Pinpoint the cell where the given text exists, returning its (X, Y) midpoint coordinate. 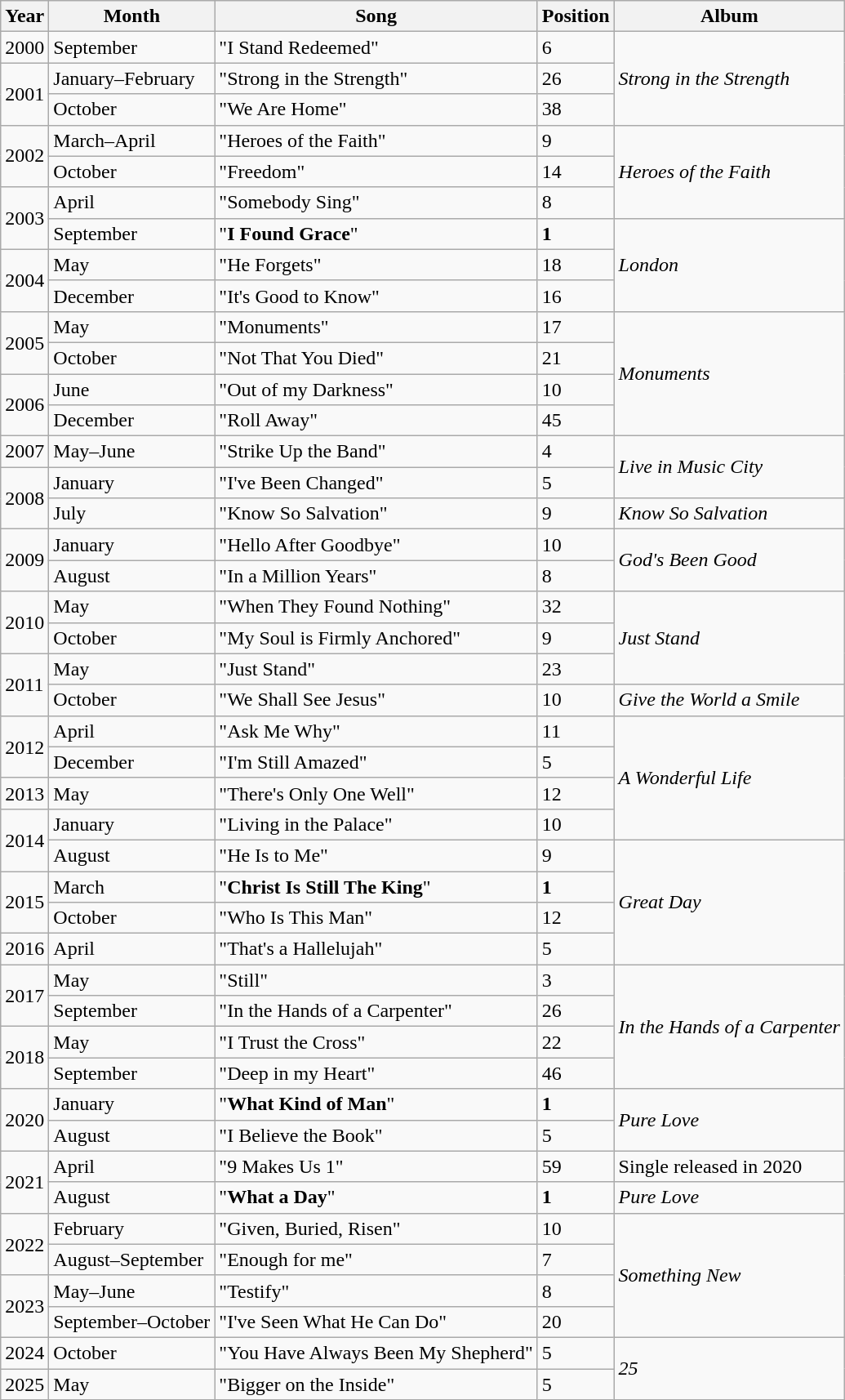
4 (576, 452)
A Wonderful Life (729, 778)
"Christ Is Still The King" (376, 886)
"Hello After Goodbye" (376, 545)
2020 (24, 1120)
"I've Been Changed" (376, 483)
2005 (24, 342)
2006 (24, 405)
"What a Day" (376, 1197)
46 (576, 1073)
2007 (24, 452)
2024 (24, 1353)
"Freedom" (376, 172)
Great Day (729, 902)
2025 (24, 1384)
"We Are Home" (376, 109)
7 (576, 1260)
23 (576, 669)
2003 (24, 218)
"We Shall See Jesus" (376, 700)
"I Stand Redeemed" (376, 47)
Just Stand (729, 638)
"Roll Away" (376, 421)
22 (576, 1042)
Year (24, 16)
Month (132, 16)
2021 (24, 1182)
March (132, 886)
2000 (24, 47)
"Out of my Darkness" (376, 390)
"It's Good to Know" (376, 296)
"When They Found Nothing" (376, 607)
2013 (24, 793)
September–October (132, 1322)
Monuments (729, 373)
"In the Hands of a Carpenter" (376, 1011)
16 (576, 296)
June (132, 390)
"I Found Grace" (376, 234)
"Deep in my Heart" (376, 1073)
2009 (24, 560)
"He Is to Me" (376, 855)
"You Have Always Been My Shepherd" (376, 1353)
25 (729, 1368)
2023 (24, 1306)
2010 (24, 622)
2016 (24, 949)
2018 (24, 1058)
"Living in the Palace" (376, 824)
"Enough for me" (376, 1260)
"There's Only One Well" (376, 793)
God's Been Good (729, 560)
38 (576, 109)
2022 (24, 1244)
"Somebody Sing" (376, 203)
2002 (24, 156)
6 (576, 47)
Know So Salvation (729, 514)
2011 (24, 684)
"I Believe the Book" (376, 1135)
21 (576, 358)
"Not That You Died" (376, 358)
"Bigger on the Inside" (376, 1384)
February (132, 1228)
"Given, Buried, Risen" (376, 1228)
17 (576, 327)
Give the World a Smile (729, 700)
Single released in 2020 (729, 1166)
2012 (24, 747)
January–February (132, 78)
2004 (24, 280)
"Who Is This Man" (376, 918)
Strong in the Strength (729, 78)
14 (576, 172)
Album (729, 16)
"Strong in the Strength" (376, 78)
"That's a Hallelujah" (376, 949)
20 (576, 1322)
"Monuments" (376, 327)
2008 (24, 498)
"I Trust the Cross" (376, 1042)
"He Forgets" (376, 265)
"9 Makes Us 1" (376, 1166)
Position (576, 16)
"Testify" (376, 1291)
2015 (24, 902)
August–September (132, 1260)
"What Kind of Man" (376, 1104)
"Still" (376, 980)
2014 (24, 840)
"Ask Me Why" (376, 731)
London (729, 265)
Song (376, 16)
"Strike Up the Band" (376, 452)
18 (576, 265)
"In a Million Years" (376, 576)
"Just Stand" (376, 669)
"I've Seen What He Can Do" (376, 1322)
July (132, 514)
45 (576, 421)
2001 (24, 94)
59 (576, 1166)
Live in Music City (729, 467)
"Heroes of the Faith" (376, 140)
11 (576, 731)
2017 (24, 996)
Something New (729, 1275)
"I'm Still Amazed" (376, 762)
"My Soul is Firmly Anchored" (376, 638)
32 (576, 607)
Heroes of the Faith (729, 172)
In the Hands of a Carpenter (729, 1027)
3 (576, 980)
"Know So Salvation" (376, 514)
March–April (132, 140)
